Return the [x, y] coordinate for the center point of the cell that contains the specified text.  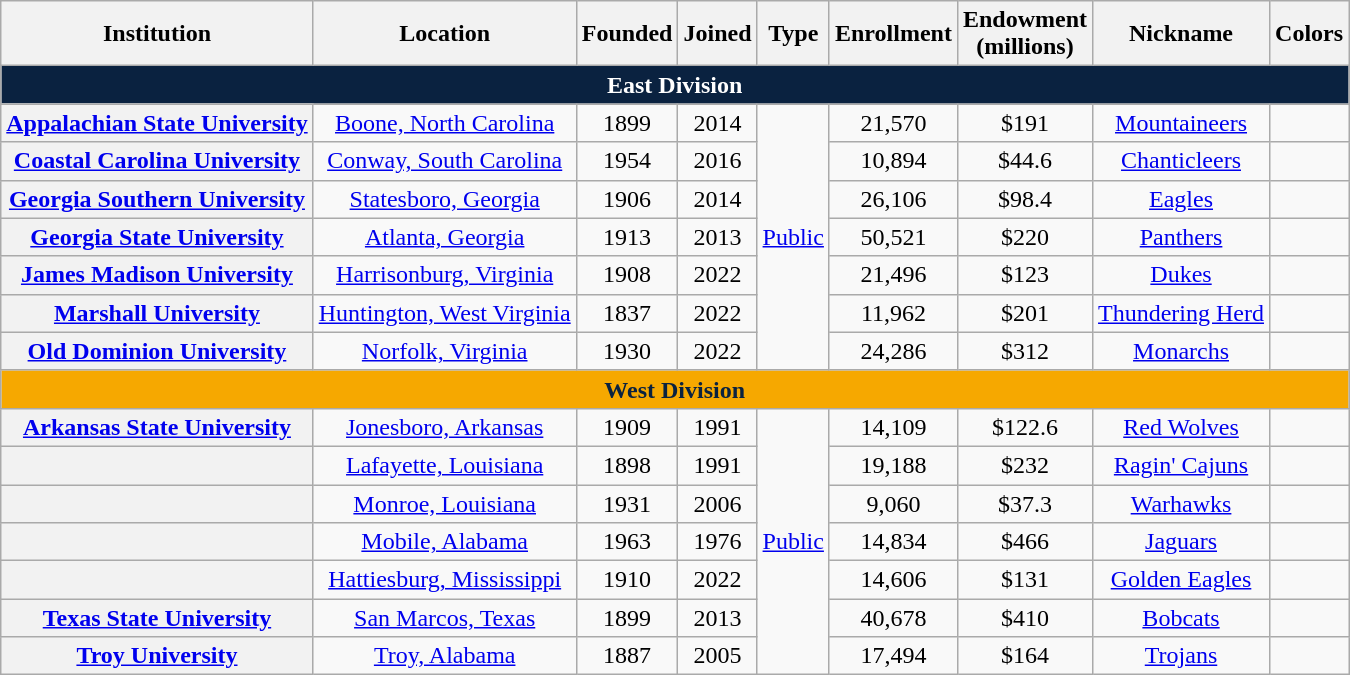
26,106 [893, 199]
Boone, North Carolina [444, 123]
Mobile, Alabama [444, 542]
10,894 [893, 161]
Ragin' Cajuns [1182, 465]
Huntington, West Virginia [444, 313]
$232 [1024, 465]
Arkansas State University [157, 427]
1887 [627, 656]
James Madison University [157, 275]
1837 [627, 313]
$98.4 [1024, 199]
21,496 [893, 275]
Chanticleers [1182, 161]
14,834 [893, 542]
Monarchs [1182, 351]
Thundering Herd [1182, 313]
$164 [1024, 656]
Eagles [1182, 199]
Troy, Alabama [444, 656]
Location [444, 34]
Georgia State University [157, 237]
East Division [675, 85]
Jonesboro, Arkansas [444, 427]
San Marcos, Texas [444, 618]
40,678 [893, 618]
Hattiesburg, Mississippi [444, 580]
$122.6 [1024, 427]
1908 [627, 275]
19,188 [893, 465]
Texas State University [157, 618]
1913 [627, 237]
$410 [1024, 618]
Norfolk, Virginia [444, 351]
Coastal Carolina University [157, 161]
2005 [718, 656]
1976 [718, 542]
9,060 [893, 503]
14,109 [893, 427]
1963 [627, 542]
Colors [1310, 34]
2016 [718, 161]
Old Dominion University [157, 351]
West Division [675, 389]
Nickname [1182, 34]
Endowment(millions) [1024, 34]
1898 [627, 465]
1954 [627, 161]
$220 [1024, 237]
$191 [1024, 123]
1910 [627, 580]
Conway, South Carolina [444, 161]
50,521 [893, 237]
Appalachian State University [157, 123]
1906 [627, 199]
Jaguars [1182, 542]
Trojans [1182, 656]
Founded [627, 34]
$123 [1024, 275]
$37.3 [1024, 503]
Golden Eagles [1182, 580]
14,606 [893, 580]
21,570 [893, 123]
$44.6 [1024, 161]
17,494 [893, 656]
Panthers [1182, 237]
$201 [1024, 313]
Dukes [1182, 275]
24,286 [893, 351]
Atlanta, Georgia [444, 237]
Enrollment [893, 34]
$312 [1024, 351]
1909 [627, 427]
Georgia Southern University [157, 199]
1931 [627, 503]
1930 [627, 351]
2006 [718, 503]
Type [793, 34]
Mountaineers [1182, 123]
$131 [1024, 580]
Bobcats [1182, 618]
Red Wolves [1182, 427]
$466 [1024, 542]
Institution [157, 34]
Monroe, Louisiana [444, 503]
Marshall University [157, 313]
Statesboro, Georgia [444, 199]
Harrisonburg, Virginia [444, 275]
Joined [718, 34]
Warhawks [1182, 503]
11,962 [893, 313]
Lafayette, Louisiana [444, 465]
Troy University [157, 656]
